Pinpoint the cell where the given text exists, returning its (x, y) midpoint coordinate. 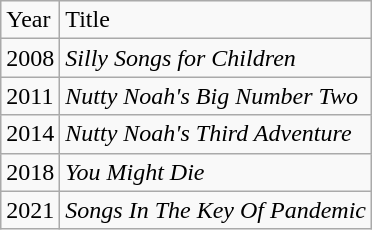
2021 (30, 210)
Nutty Noah's Big Number Two (216, 96)
Nutty Noah's Third Adventure (216, 134)
Year (30, 20)
2014 (30, 134)
You Might Die (216, 172)
2011 (30, 96)
Title (216, 20)
Songs In The Key Of Pandemic (216, 210)
Silly Songs for Children (216, 58)
2008 (30, 58)
2018 (30, 172)
